Capture the cell that displays the provided text and extract its [X, Y] central coordinate. 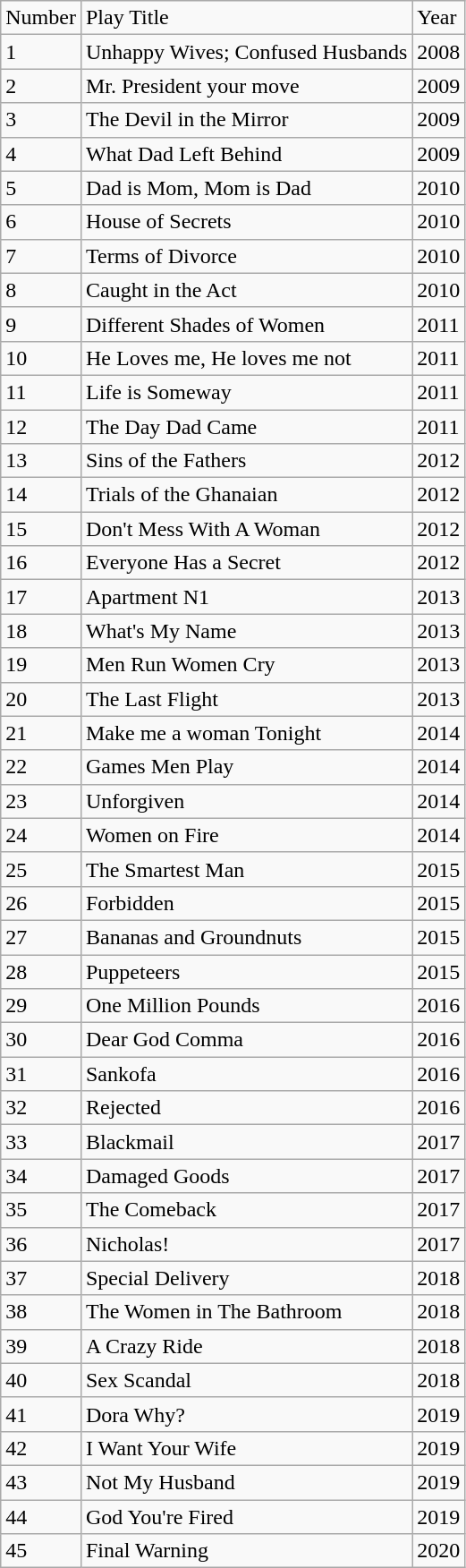
24 [41, 835]
7 [41, 256]
What Dad Left Behind [246, 154]
30 [41, 1040]
10 [41, 358]
Rejected [246, 1108]
38 [41, 1312]
Games Men Play [246, 767]
Caught in the Act [246, 290]
Dear God Comma [246, 1040]
Sins of the Fathers [246, 461]
A Crazy Ride [246, 1346]
31 [41, 1074]
God You're Fired [246, 1517]
Men Run Women Cry [246, 665]
Everyone Has a Secret [246, 563]
Women on Fire [246, 835]
5 [41, 188]
Dad is Mom, Mom is Dad [246, 188]
14 [41, 495]
9 [41, 324]
6 [41, 222]
29 [41, 1006]
27 [41, 937]
Unforgiven [246, 801]
22 [41, 767]
39 [41, 1346]
28 [41, 971]
12 [41, 427]
Play Title [246, 18]
The Last Flight [246, 699]
1 [41, 52]
Make me a woman Tonight [246, 733]
21 [41, 733]
42 [41, 1448]
Blackmail [246, 1142]
Special Delivery [246, 1278]
3 [41, 120]
2008 [438, 52]
34 [41, 1176]
The Day Dad Came [246, 427]
Unhappy Wives; Confused Husbands [246, 52]
26 [41, 903]
32 [41, 1108]
11 [41, 392]
The Devil in the Mirror [246, 120]
The Smartest Man [246, 869]
Trials of the Ghanaian [246, 495]
20 [41, 699]
The Comeback [246, 1210]
Dora Why? [246, 1414]
Not My Husband [246, 1482]
Mr. President your move [246, 86]
36 [41, 1244]
What's My Name [246, 631]
Don't Mess With A Woman [246, 529]
Life is Someway [246, 392]
Terms of Divorce [246, 256]
I Want Your Wife [246, 1448]
He Loves me, He loves me not [246, 358]
Puppeteers [246, 971]
19 [41, 665]
33 [41, 1142]
Forbidden [246, 903]
2020 [438, 1551]
Different Shades of Women [246, 324]
43 [41, 1482]
Final Warning [246, 1551]
23 [41, 801]
Nicholas! [246, 1244]
The Women in The Bathroom [246, 1312]
Sex Scandal [246, 1380]
4 [41, 154]
41 [41, 1414]
House of Secrets [246, 222]
13 [41, 461]
35 [41, 1210]
2 [41, 86]
Bananas and Groundnuts [246, 937]
40 [41, 1380]
Sankofa [246, 1074]
44 [41, 1517]
Year [438, 18]
15 [41, 529]
17 [41, 597]
37 [41, 1278]
8 [41, 290]
Apartment N1 [246, 597]
Damaged Goods [246, 1176]
25 [41, 869]
Number [41, 18]
18 [41, 631]
16 [41, 563]
One Million Pounds [246, 1006]
45 [41, 1551]
